Return (x, y) of the center of cell containing provided text 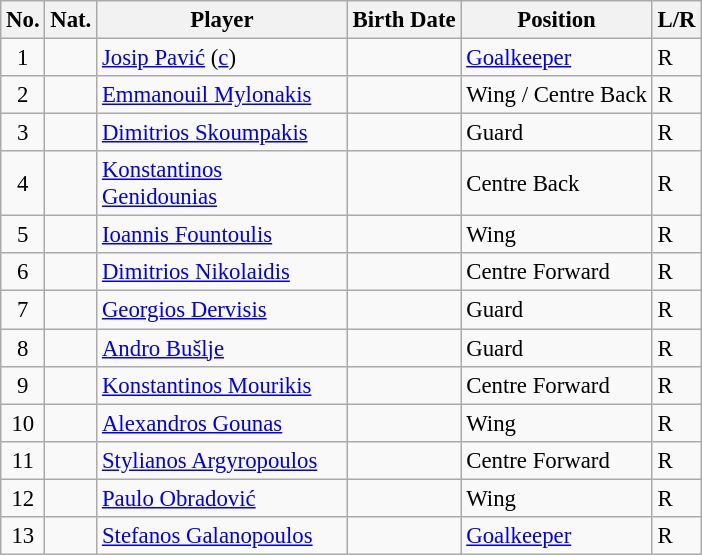
Centre Back (556, 184)
6 (23, 273)
3 (23, 133)
12 (23, 498)
Dimitrios Skoumpakis (222, 133)
Stefanos Galanopoulos (222, 536)
Birth Date (404, 20)
Georgios Dervisis (222, 310)
Andro Bušlje (222, 348)
Alexandros Gounas (222, 423)
Nat. (71, 20)
Josip Pavić (c) (222, 58)
Paulo Obradović (222, 498)
8 (23, 348)
7 (23, 310)
11 (23, 460)
Emmanouil Mylonakis (222, 95)
1 (23, 58)
9 (23, 385)
No. (23, 20)
Position (556, 20)
5 (23, 235)
10 (23, 423)
2 (23, 95)
Wing / Centre Back (556, 95)
L/R (676, 20)
Dimitrios Nikolaidis (222, 273)
Player (222, 20)
Konstantinos Mourikis (222, 385)
Ioannis Fountoulis (222, 235)
Stylianos Argyropoulos (222, 460)
4 (23, 184)
Konstantinos Genidounias (222, 184)
13 (23, 536)
